Detect which cell encompasses the target text, then output its (x, y) center coordinate. 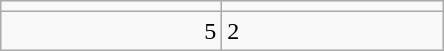
2 (332, 31)
5 (112, 31)
